Capture the cell that displays the provided text and extract its [x, y] central coordinate. 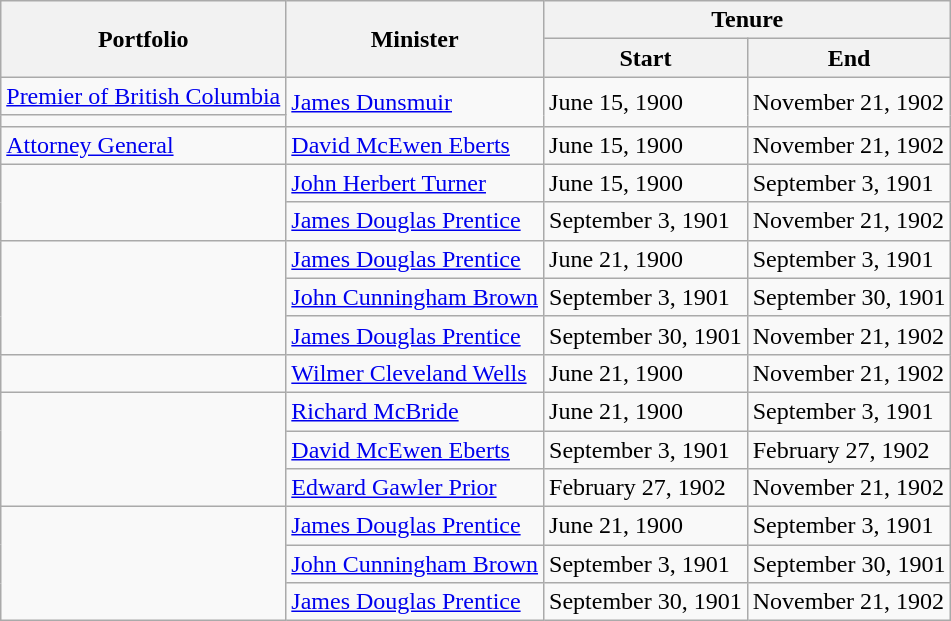
Portfolio [144, 39]
Edward Gawler Prior [415, 488]
Richard McBride [415, 411]
Minister [415, 39]
Wilmer Cleveland Wells [415, 373]
James Dunsmuir [415, 102]
Tenure [748, 20]
End [849, 58]
John Herbert Turner [415, 183]
Start [646, 58]
Premier of British Columbia [144, 96]
Attorney General [144, 145]
